Pinpoint the cell where the given text exists, returning its [X, Y] midpoint coordinate. 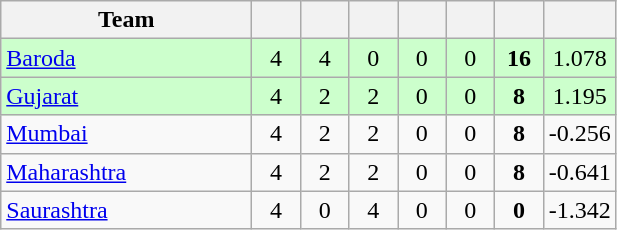
Gujarat [126, 96]
16 [520, 58]
Maharashtra [126, 172]
1.078 [580, 58]
1.195 [580, 96]
-0.641 [580, 172]
Saurashtra [126, 210]
-0.256 [580, 134]
Mumbai [126, 134]
Baroda [126, 58]
-1.342 [580, 210]
Team [126, 20]
